Locate the cell with the specified text and output its [x, y] center coordinate. 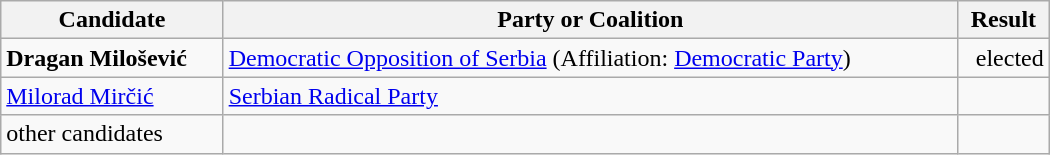
Milorad Mirčić [112, 96]
Party or Coalition [590, 20]
Result [1004, 20]
Dragan Milošević [112, 58]
other candidates [112, 134]
Serbian Radical Party [590, 96]
elected [1004, 58]
Democratic Opposition of Serbia (Affiliation: Democratic Party) [590, 58]
Candidate [112, 20]
